Locate the cell with the specified text and output its (x, y) center coordinate. 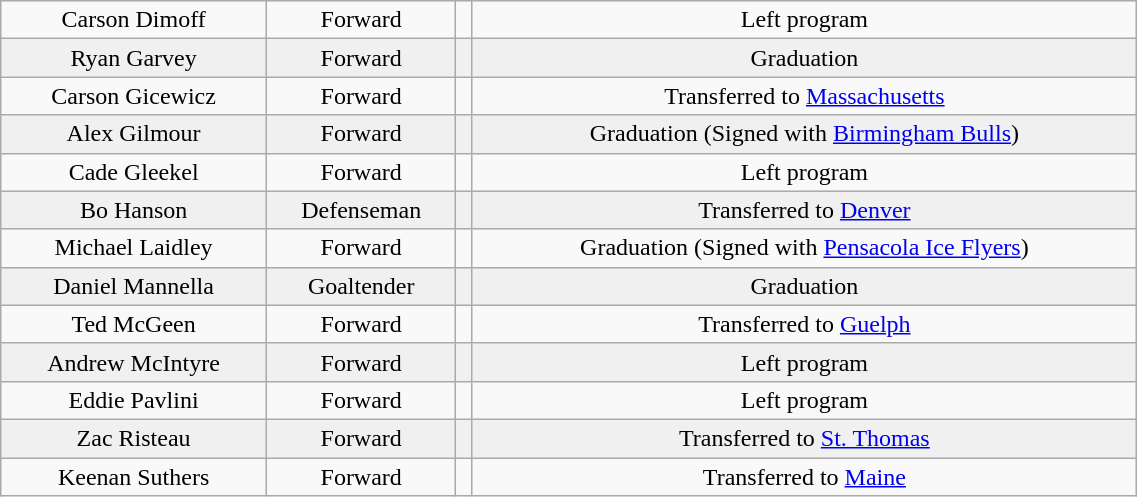
Graduation (Signed with Birmingham Bulls) (804, 134)
Transferred to Guelph (804, 324)
Transferred to Denver (804, 210)
Keenan Suthers (134, 477)
Ryan Garvey (134, 58)
Michael Laidley (134, 248)
Carson Gicewicz (134, 96)
Goaltender (361, 286)
Bo Hanson (134, 210)
Transferred to Maine (804, 477)
Andrew McIntyre (134, 362)
Alex Gilmour (134, 134)
Cade Gleekel (134, 172)
Daniel Mannella (134, 286)
Carson Dimoff (134, 20)
Transferred to Massachusetts (804, 96)
Graduation (Signed with Pensacola Ice Flyers) (804, 248)
Ted McGeen (134, 324)
Defenseman (361, 210)
Eddie Pavlini (134, 400)
Transferred to St. Thomas (804, 438)
Zac Risteau (134, 438)
